Identify which cell holds the provided text, then report its (X, Y) central coordinate. 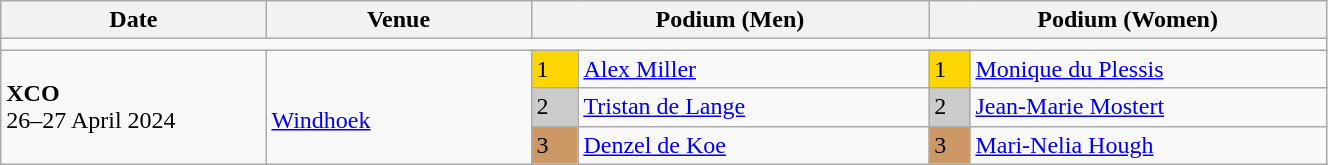
Jean-Marie Mostert (1148, 107)
Tristan de Lange (754, 107)
Monique du Plessis (1148, 69)
Denzel de Koe (754, 145)
Podium (Men) (730, 20)
Alex Miller (754, 69)
Mari-Nelia Hough (1148, 145)
Venue (398, 20)
Podium (Women) (1128, 20)
XCO 26–27 April 2024 (134, 107)
Date (134, 20)
Windhoek (398, 107)
